From the cell containing the given text, extract its center point as [X, Y] coordinate. 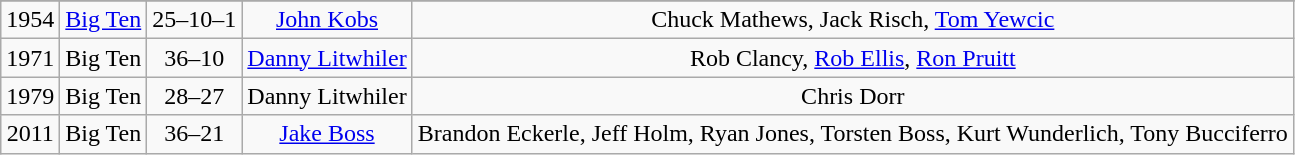
36–21 [194, 134]
Jake Boss [327, 134]
Chuck Mathews, Jack Risch, Tom Yewcic [852, 20]
Rob Clancy, Rob Ellis, Ron Pruitt [852, 58]
Brandon Eckerle, Jeff Holm, Ryan Jones, Torsten Boss, Kurt Wunderlich, Tony Bucciferro [852, 134]
36–10 [194, 58]
John Kobs [327, 20]
28–27 [194, 96]
25–10–1 [194, 20]
1979 [30, 96]
1954 [30, 20]
2011 [30, 134]
1971 [30, 58]
Chris Dorr [852, 96]
